Return (x, y) of the center of cell containing provided text 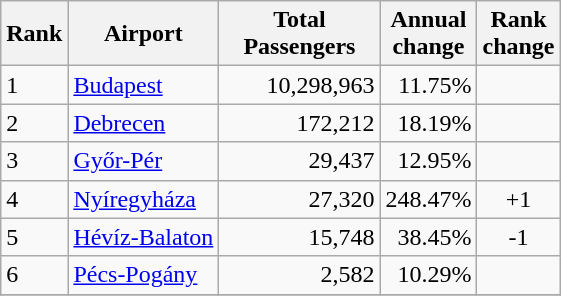
Airport (144, 34)
27,320 (300, 199)
Annualchange (428, 34)
248.47% (428, 199)
Rankchange (518, 34)
Pécs-Pogány (144, 275)
1 (34, 85)
Rank (34, 34)
+1 (518, 199)
3 (34, 161)
2,582 (300, 275)
Győr-Pér (144, 161)
12.95% (428, 161)
172,212 (300, 123)
2 (34, 123)
Budapest (144, 85)
Nyíregyháza (144, 199)
Debrecen (144, 123)
Hévíz-Balaton (144, 237)
TotalPassengers (300, 34)
10.29% (428, 275)
10,298,963 (300, 85)
4 (34, 199)
38.45% (428, 237)
5 (34, 237)
11.75% (428, 85)
-1 (518, 237)
29,437 (300, 161)
15,748 (300, 237)
18.19% (428, 123)
6 (34, 275)
